Return (X, Y) of the center of cell containing provided text 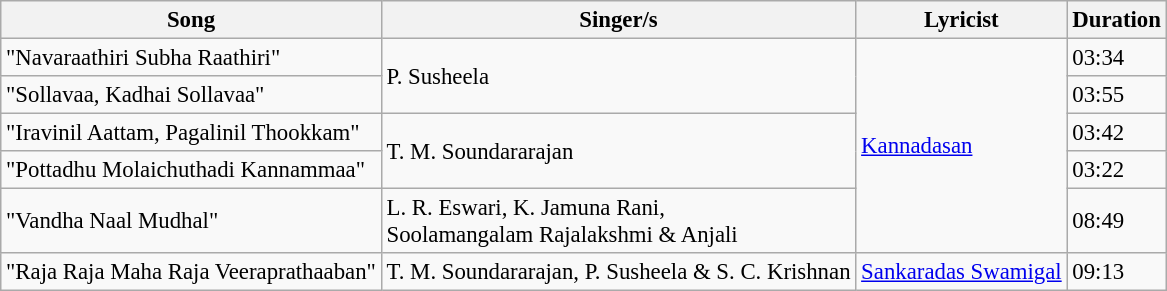
"Navaraathiri Subha Raathiri" (191, 58)
L. R. Eswari, K. Jamuna Rani,Soolamangalam Rajalakshmi & Anjali (618, 222)
Lyricist (962, 20)
08:49 (1116, 222)
"Sollavaa, Kadhai Sollavaa" (191, 95)
Singer/s (618, 20)
"Iravinil Aattam, Pagalinil Thookkam" (191, 133)
P. Susheela (618, 76)
03:22 (1116, 170)
03:42 (1116, 133)
03:34 (1116, 58)
03:55 (1116, 95)
Song (191, 20)
T. M. Soundararajan (618, 152)
"Vandha Naal Mudhal" (191, 222)
Duration (1116, 20)
Kannadasan (962, 146)
"Pottadhu Molaichuthadi Kannammaa" (191, 170)
